Determine the (x, y) coordinate at the center of the cell enclosing the given text.  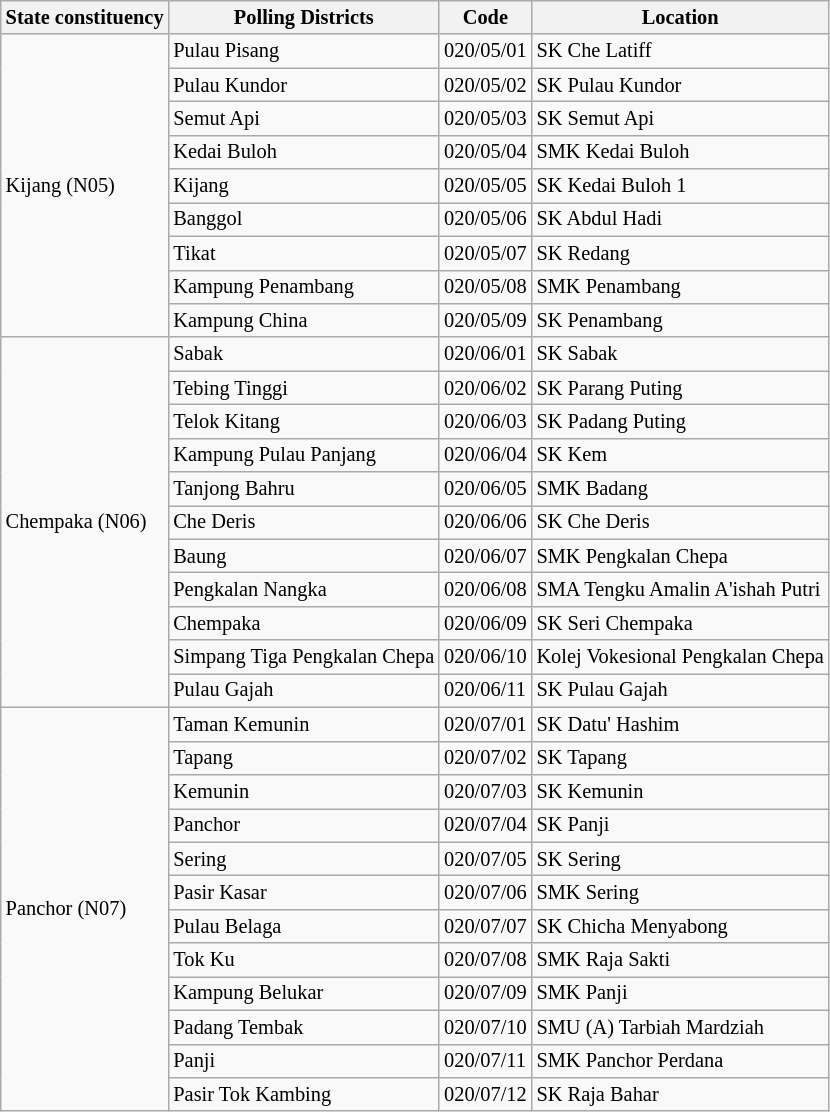
020/06/07 (485, 556)
020/07/02 (485, 758)
020/06/08 (485, 589)
Kampung China (304, 320)
Panchor (304, 825)
Che Deris (304, 522)
020/05/08 (485, 287)
020/05/06 (485, 219)
Baung (304, 556)
Taman Kemunin (304, 724)
Code (485, 17)
020/07/07 (485, 926)
020/06/10 (485, 657)
SK Che Deris (680, 522)
Kijang (N05) (85, 186)
Kampung Belukar (304, 993)
SMK Panji (680, 993)
Pulau Pisang (304, 51)
020/06/02 (485, 388)
020/07/04 (485, 825)
Telok Kitang (304, 421)
Kijang (304, 186)
SMK Raja Sakti (680, 960)
020/05/09 (485, 320)
SK Raja Bahar (680, 1094)
SK Kemunin (680, 791)
SK Tapang (680, 758)
Tapang (304, 758)
SK Chicha Menyabong (680, 926)
020/07/03 (485, 791)
020/06/05 (485, 489)
020/06/06 (485, 522)
SK Panji (680, 825)
SMK Pengkalan Chepa (680, 556)
020/05/04 (485, 152)
020/06/11 (485, 690)
Panji (304, 1061)
SMK Penambang (680, 287)
State constituency (85, 17)
SK Kedai Buloh 1 (680, 186)
Kampung Pulau Panjang (304, 455)
Kemunin (304, 791)
Sabak (304, 354)
SK Padang Puting (680, 421)
020/07/12 (485, 1094)
SK Semut Api (680, 118)
SMK Panchor Perdana (680, 1061)
SMA Tengku Amalin A'ishah Putri (680, 589)
020/05/02 (485, 85)
020/07/09 (485, 993)
Tebing Tinggi (304, 388)
Sering (304, 859)
SK Pulau Gajah (680, 690)
Kedai Buloh (304, 152)
Banggol (304, 219)
020/07/08 (485, 960)
Location (680, 17)
SK Redang (680, 253)
020/07/10 (485, 1027)
SMK Badang (680, 489)
Simpang Tiga Pengkalan Chepa (304, 657)
020/06/09 (485, 623)
020/05/07 (485, 253)
020/05/01 (485, 51)
SK Pulau Kundor (680, 85)
SK Che Latiff (680, 51)
Tikat (304, 253)
SMK Kedai Buloh (680, 152)
Tanjong Bahru (304, 489)
SK Abdul Hadi (680, 219)
020/06/04 (485, 455)
SMU (A) Tarbiah Mardziah (680, 1027)
Pasir Kasar (304, 892)
SK Penambang (680, 320)
020/06/01 (485, 354)
SK Seri Chempaka (680, 623)
020/06/03 (485, 421)
SK Kem (680, 455)
020/07/11 (485, 1061)
Pengkalan Nangka (304, 589)
020/05/05 (485, 186)
Kolej Vokesional Pengkalan Chepa (680, 657)
Semut Api (304, 118)
Kampung Penambang (304, 287)
Panchor (N07) (85, 909)
020/07/06 (485, 892)
Tok Ku (304, 960)
Polling Districts (304, 17)
Pulau Gajah (304, 690)
Pulau Kundor (304, 85)
020/05/03 (485, 118)
Pasir Tok Kambing (304, 1094)
020/07/05 (485, 859)
SK Sabak (680, 354)
020/07/01 (485, 724)
SK Datu' Hashim (680, 724)
SK Parang Puting (680, 388)
Padang Tembak (304, 1027)
Pulau Belaga (304, 926)
SMK Sering (680, 892)
Chempaka (304, 623)
Chempaka (N06) (85, 522)
SK Sering (680, 859)
